Locate the cell with the specified text and output its [x, y] center coordinate. 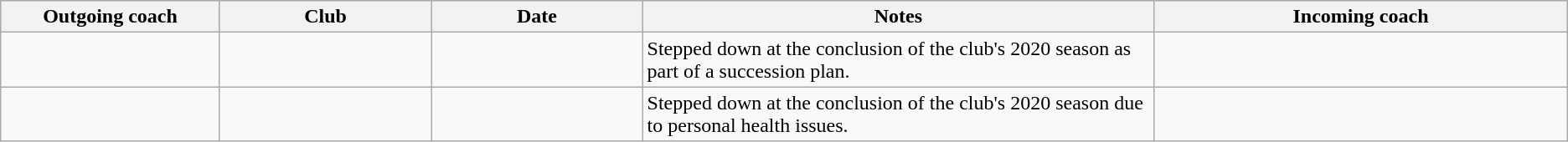
Notes [898, 17]
Stepped down at the conclusion of the club's 2020 season as part of a succession plan. [898, 60]
Date [537, 17]
Stepped down at the conclusion of the club's 2020 season due to personal health issues. [898, 114]
Incoming coach [1361, 17]
Club [325, 17]
Outgoing coach [111, 17]
